Determine the (X, Y) coordinate at the center of the cell enclosing the given text.  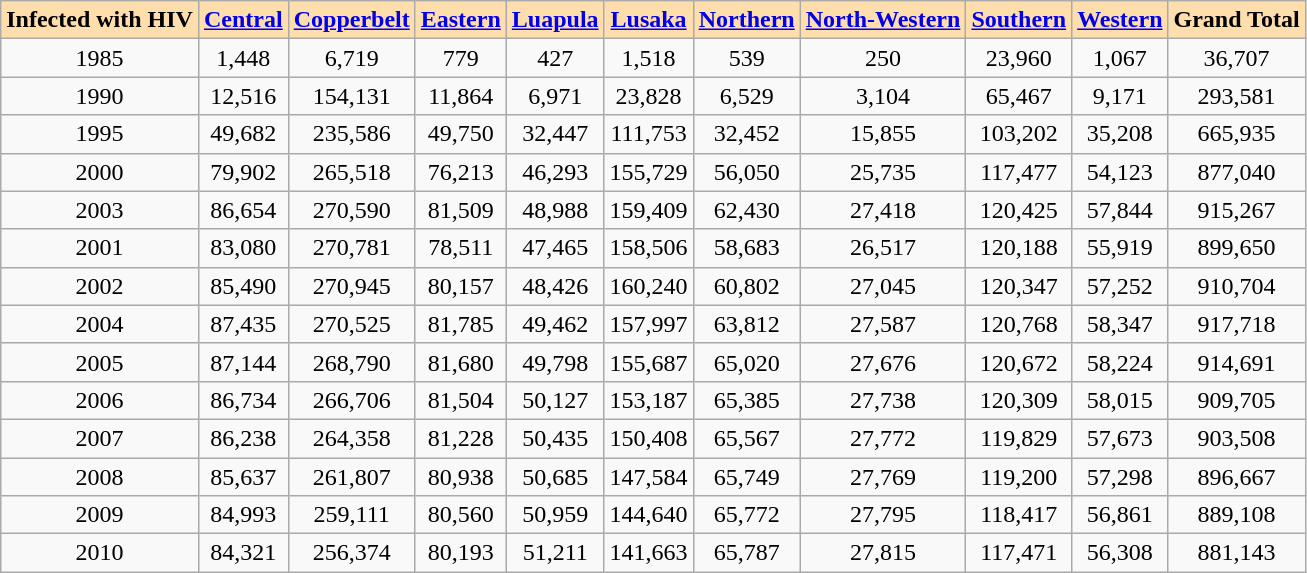
Northern (746, 20)
157,997 (648, 324)
80,938 (460, 477)
54,123 (1120, 172)
779 (460, 58)
76,213 (460, 172)
35,208 (1120, 134)
265,518 (352, 172)
27,769 (883, 477)
877,040 (1236, 172)
84,993 (243, 515)
86,734 (243, 400)
268,790 (352, 362)
23,828 (648, 96)
85,490 (243, 286)
65,467 (1019, 96)
120,672 (1019, 362)
153,187 (648, 400)
Eastern (460, 20)
81,509 (460, 210)
270,781 (352, 248)
27,738 (883, 400)
Luapula (555, 20)
Copperbelt (352, 20)
North-Western (883, 20)
12,516 (243, 96)
58,347 (1120, 324)
55,919 (1120, 248)
1985 (100, 58)
27,418 (883, 210)
266,706 (352, 400)
103,202 (1019, 134)
903,508 (1236, 438)
915,267 (1236, 210)
65,749 (746, 477)
256,374 (352, 553)
899,650 (1236, 248)
270,525 (352, 324)
32,452 (746, 134)
1,518 (648, 58)
Grand Total (1236, 20)
46,293 (555, 172)
80,157 (460, 286)
50,127 (555, 400)
2008 (100, 477)
2001 (100, 248)
1,448 (243, 58)
2005 (100, 362)
270,945 (352, 286)
51,211 (555, 553)
910,704 (1236, 286)
65,772 (746, 515)
50,959 (555, 515)
81,228 (460, 438)
62,430 (746, 210)
120,188 (1019, 248)
Infected with HIV (100, 20)
117,471 (1019, 553)
120,309 (1019, 400)
158,506 (648, 248)
1,067 (1120, 58)
49,798 (555, 362)
47,465 (555, 248)
80,193 (460, 553)
235,586 (352, 134)
15,855 (883, 134)
81,680 (460, 362)
293,581 (1236, 96)
57,673 (1120, 438)
49,682 (243, 134)
150,408 (648, 438)
118,417 (1019, 515)
56,308 (1120, 553)
27,587 (883, 324)
141,663 (648, 553)
914,691 (1236, 362)
2009 (100, 515)
27,045 (883, 286)
117,477 (1019, 172)
2000 (100, 172)
917,718 (1236, 324)
Lusaka (648, 20)
147,584 (648, 477)
49,462 (555, 324)
Western (1120, 20)
2010 (100, 553)
427 (555, 58)
119,200 (1019, 477)
119,829 (1019, 438)
120,768 (1019, 324)
65,567 (746, 438)
6,529 (746, 96)
909,705 (1236, 400)
2006 (100, 400)
155,729 (648, 172)
49,750 (460, 134)
2007 (100, 438)
83,080 (243, 248)
261,807 (352, 477)
111,753 (648, 134)
58,683 (746, 248)
144,640 (648, 515)
48,988 (555, 210)
27,815 (883, 553)
84,321 (243, 553)
56,861 (1120, 515)
58,224 (1120, 362)
50,435 (555, 438)
56,050 (746, 172)
120,425 (1019, 210)
250 (883, 58)
57,298 (1120, 477)
159,409 (648, 210)
86,654 (243, 210)
65,020 (746, 362)
78,511 (460, 248)
259,111 (352, 515)
79,902 (243, 172)
81,785 (460, 324)
270,590 (352, 210)
80,560 (460, 515)
27,795 (883, 515)
889,108 (1236, 515)
26,517 (883, 248)
6,971 (555, 96)
81,504 (460, 400)
Central (243, 20)
9,171 (1120, 96)
2003 (100, 210)
60,802 (746, 286)
2004 (100, 324)
57,252 (1120, 286)
50,685 (555, 477)
48,426 (555, 286)
85,637 (243, 477)
23,960 (1019, 58)
1995 (100, 134)
160,240 (648, 286)
27,676 (883, 362)
1990 (100, 96)
665,935 (1236, 134)
264,358 (352, 438)
120,347 (1019, 286)
154,131 (352, 96)
881,143 (1236, 553)
87,144 (243, 362)
27,772 (883, 438)
36,707 (1236, 58)
25,735 (883, 172)
896,667 (1236, 477)
539 (746, 58)
2002 (100, 286)
Southern (1019, 20)
3,104 (883, 96)
57,844 (1120, 210)
87,435 (243, 324)
58,015 (1120, 400)
155,687 (648, 362)
65,787 (746, 553)
11,864 (460, 96)
86,238 (243, 438)
32,447 (555, 134)
63,812 (746, 324)
65,385 (746, 400)
6,719 (352, 58)
